Determine the (x, y) coordinate at the center of the cell enclosing the given text.  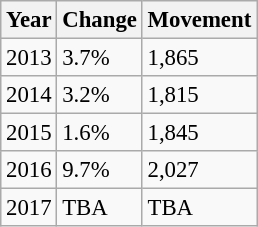
1,815 (199, 95)
3.7% (100, 58)
1,865 (199, 58)
1.6% (100, 133)
2014 (29, 95)
Movement (199, 20)
Change (100, 20)
3.2% (100, 95)
2017 (29, 208)
Year (29, 20)
2016 (29, 170)
2015 (29, 133)
2013 (29, 58)
1,845 (199, 133)
9.7% (100, 170)
2,027 (199, 170)
